Extract the [X, Y] coordinate from the center of the cell holding the provided text.  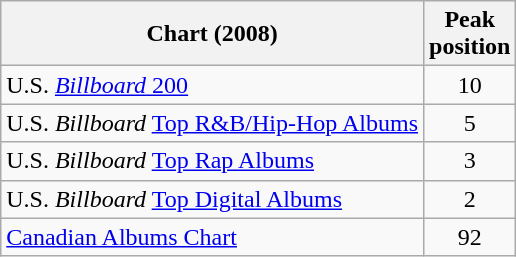
5 [470, 123]
10 [470, 85]
Peakposition [470, 34]
U.S. Billboard Top Digital Albums [212, 199]
U.S. Billboard Top R&B/Hip-Hop Albums [212, 123]
2 [470, 199]
U.S. Billboard Top Rap Albums [212, 161]
92 [470, 237]
Chart (2008) [212, 34]
3 [470, 161]
Canadian Albums Chart [212, 237]
U.S. Billboard 200 [212, 85]
